Return the (X, Y) coordinate for the center point of the cell that contains the specified text.  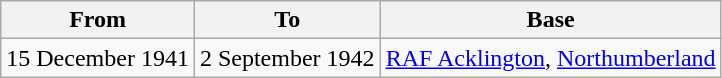
From (98, 20)
RAF Acklington, Northumberland (550, 58)
To (287, 20)
2 September 1942 (287, 58)
Base (550, 20)
15 December 1941 (98, 58)
